Identify which cell holds the provided text, then report its [x, y] central coordinate. 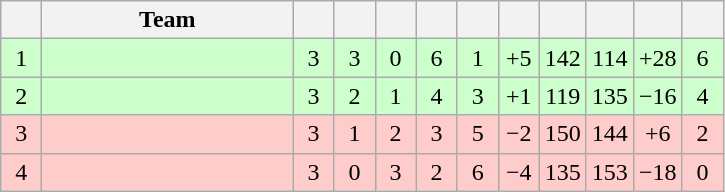
5 [478, 134]
Team [168, 20]
150 [562, 134]
−18 [658, 172]
114 [610, 58]
+28 [658, 58]
119 [562, 96]
153 [610, 172]
−4 [518, 172]
−2 [518, 134]
+5 [518, 58]
144 [610, 134]
+1 [518, 96]
−16 [658, 96]
142 [562, 58]
+6 [658, 134]
